Find where the given text appears and provide that cell's center as [X, Y] coordinate. 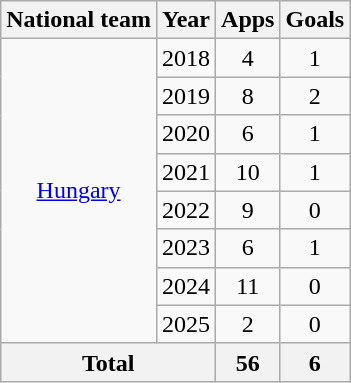
2022 [186, 210]
Goals [315, 20]
4 [248, 58]
56 [248, 362]
Total [108, 362]
2024 [186, 286]
10 [248, 172]
2020 [186, 134]
2018 [186, 58]
2025 [186, 324]
Hungary [79, 191]
9 [248, 210]
8 [248, 96]
11 [248, 286]
2023 [186, 248]
National team [79, 20]
Year [186, 20]
2021 [186, 172]
2019 [186, 96]
Apps [248, 20]
